Search for the cell housing the specified text and yield its (x, y) center coordinate. 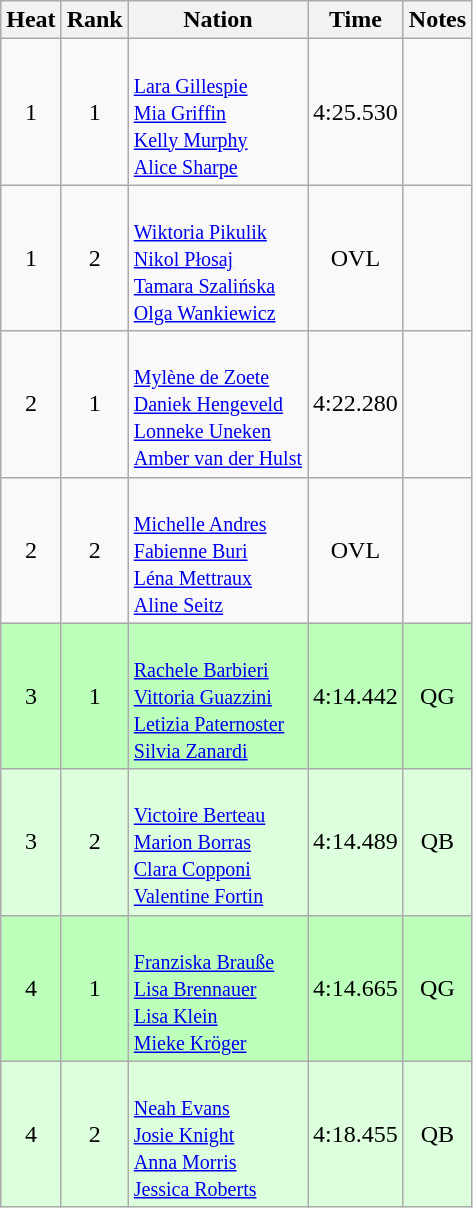
Wiktoria PikulikNikol PłosajTamara SzalińskaOlga Wankiewicz (218, 258)
Nation (218, 20)
4:14.489 (356, 842)
Time (356, 20)
Heat (31, 20)
4:14.442 (356, 696)
Lara GillespieMia GriffinKelly MurphyAlice Sharpe (218, 112)
4:14.665 (356, 988)
Michelle AndresFabienne BuriLéna MettrauxAline Seitz (218, 550)
Neah EvansJosie KnightAnna MorrisJessica Roberts (218, 1134)
Rachele BarbieriVittoria GuazziniLetizia PaternosterSilvia Zanardi (218, 696)
Victoire BerteauMarion BorrasClara CopponiValentine Fortin (218, 842)
4:25.530 (356, 112)
Notes (437, 20)
4:22.280 (356, 404)
Mylène de ZoeteDaniek HengeveldLonneke UnekenAmber van der Hulst (218, 404)
4:18.455 (356, 1134)
Rank (94, 20)
Franziska BraußeLisa BrennauerLisa KleinMieke Kröger (218, 988)
